For the text-containing cell, return its midpoint in [x, y] coordinate format. 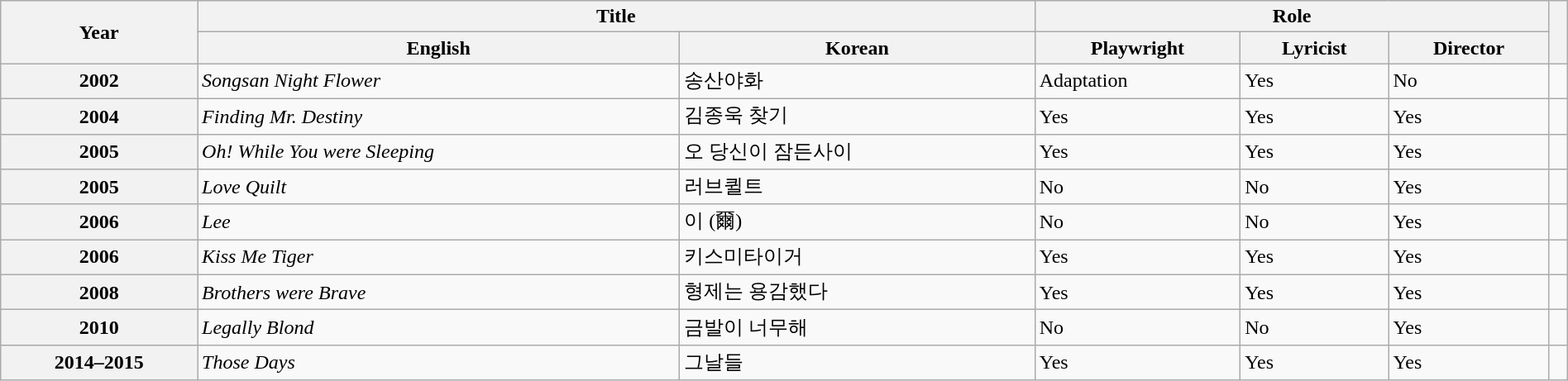
Director [1469, 48]
Title [617, 17]
Kiss Me Tiger [438, 258]
그날들 [858, 362]
이 (爾) [858, 221]
Role [1292, 17]
Love Quilt [438, 187]
2014–2015 [99, 362]
Adaptation [1137, 81]
2010 [99, 327]
형제는 용감했다 [858, 293]
Finding Mr. Destiny [438, 116]
키스미타이거 [858, 258]
금발이 너무해 [858, 327]
김종욱 찾기 [858, 116]
Playwright [1137, 48]
러브퀼트 [858, 187]
2004 [99, 116]
Year [99, 32]
오 당신이 잠든사이 [858, 152]
Lyricist [1315, 48]
Those Days [438, 362]
2008 [99, 293]
Lee [438, 221]
Legally Blond [438, 327]
Korean [858, 48]
Oh! While You were Sleeping [438, 152]
Brothers were Brave [438, 293]
Songsan Night Flower [438, 81]
2002 [99, 81]
송산야화 [858, 81]
English [438, 48]
